Search for the cell housing the specified text and yield its (x, y) center coordinate. 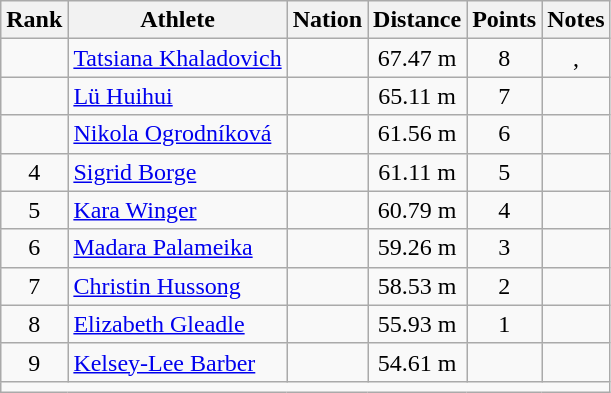
2 (504, 286)
Christin Hussong (178, 286)
Elizabeth Gleadle (178, 324)
54.61 m (418, 362)
61.56 m (418, 134)
3 (504, 248)
Points (504, 20)
Distance (418, 20)
Notes (576, 20)
9 (34, 362)
55.93 m (418, 324)
67.47 m (418, 58)
Athlete (178, 20)
65.11 m (418, 96)
Lü Huihui (178, 96)
Nikola Ogrodníková (178, 134)
Kara Winger (178, 210)
Kelsey-Lee Barber (178, 362)
Sigrid Borge (178, 172)
1 (504, 324)
Tatsiana Khaladovich (178, 58)
Nation (327, 20)
Rank (34, 20)
, (576, 58)
61.11 m (418, 172)
58.53 m (418, 286)
Madara Palameika (178, 248)
59.26 m (418, 248)
60.79 m (418, 210)
